Return the [X, Y] coordinate for the center point of the cell that contains the specified text.  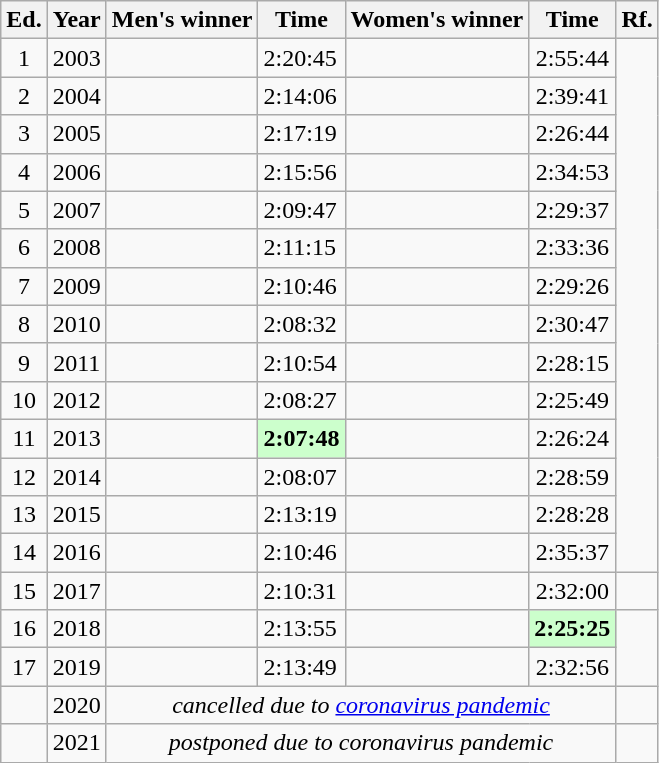
2:09:47 [302, 210]
2017 [76, 591]
2:26:44 [572, 134]
2009 [76, 286]
6 [24, 248]
2019 [76, 667]
8 [24, 324]
14 [24, 553]
11 [24, 438]
2:29:26 [572, 286]
2003 [76, 58]
2:29:37 [572, 210]
2:25:49 [572, 400]
2:14:06 [302, 96]
2:07:48 [302, 438]
1 [24, 58]
2:26:24 [572, 438]
2012 [76, 400]
7 [24, 286]
2:15:56 [302, 172]
2018 [76, 629]
2014 [76, 477]
4 [24, 172]
2:55:44 [572, 58]
2020 [76, 705]
Rf. [637, 20]
Men's winner [182, 20]
5 [24, 210]
13 [24, 515]
2010 [76, 324]
2:08:07 [302, 477]
Ed. [24, 20]
2:32:00 [572, 591]
2005 [76, 134]
2:32:56 [572, 667]
2008 [76, 248]
cancelled due to coronavirus pandemic [361, 705]
2:28:28 [572, 515]
9 [24, 362]
2007 [76, 210]
Women's winner [437, 20]
2004 [76, 96]
2006 [76, 172]
2013 [76, 438]
2015 [76, 515]
2:28:15 [572, 362]
10 [24, 400]
2:28:59 [572, 477]
2:13:55 [302, 629]
2:39:41 [572, 96]
2:34:53 [572, 172]
16 [24, 629]
2:20:45 [302, 58]
2016 [76, 553]
15 [24, 591]
Year [76, 20]
3 [24, 134]
2:10:31 [302, 591]
2021 [76, 743]
2:17:19 [302, 134]
2:08:27 [302, 400]
2:35:37 [572, 553]
2:13:49 [302, 667]
2011 [76, 362]
12 [24, 477]
2:30:47 [572, 324]
2:13:19 [302, 515]
2:08:32 [302, 324]
postponed due to coronavirus pandemic [361, 743]
2:11:15 [302, 248]
2:33:36 [572, 248]
2:10:54 [302, 362]
2 [24, 96]
2:25:25 [572, 629]
17 [24, 667]
